Provide the [x, y] coordinate of the cell's center where the given text is located.  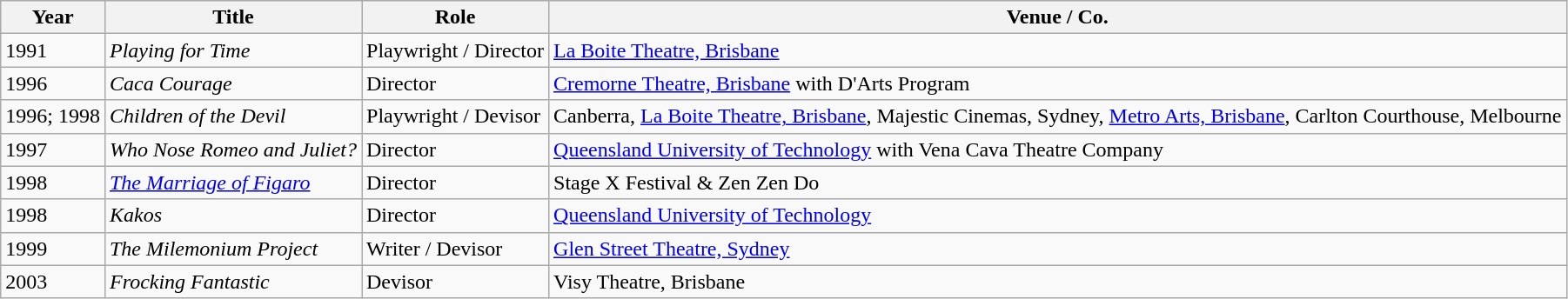
Caca Courage [233, 83]
Playwright / Director [456, 50]
Who Nose Romeo and Juliet? [233, 149]
Writer / Devisor [456, 249]
Playing for Time [233, 50]
Canberra, La Boite Theatre, Brisbane, Majestic Cinemas, Sydney, Metro Arts, Brisbane, Carlton Courthouse, Melbourne [1058, 116]
Glen Street Theatre, Sydney [1058, 249]
1997 [53, 149]
Visy Theatre, Brisbane [1058, 282]
Frocking Fantastic [233, 282]
La Boite Theatre, Brisbane [1058, 50]
Queensland University of Technology with Vena Cava Theatre Company [1058, 149]
Devisor [456, 282]
Venue / Co. [1058, 17]
1996 [53, 83]
Role [456, 17]
The Marriage of Figaro [233, 183]
1996; 1998 [53, 116]
Title [233, 17]
1991 [53, 50]
Kakos [233, 216]
Playwright / Devisor [456, 116]
Cremorne Theatre, Brisbane with D'Arts Program [1058, 83]
Stage X Festival & Zen Zen Do [1058, 183]
Queensland University of Technology [1058, 216]
Year [53, 17]
Children of the Devil [233, 116]
The Milemonium Project [233, 249]
1999 [53, 249]
2003 [53, 282]
